Determine the [x, y] coordinate at the center of the cell enclosing the given text.  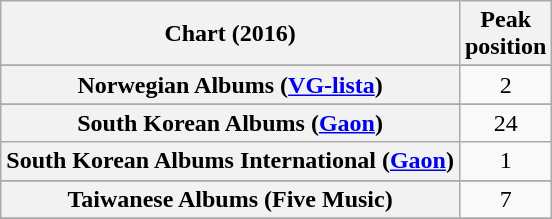
Taiwanese Albums (Five Music) [230, 199]
7 [505, 199]
24 [505, 123]
2 [505, 85]
Peak position [505, 34]
South Korean Albums International (Gaon) [230, 161]
Chart (2016) [230, 34]
1 [505, 161]
Norwegian Albums (VG-lista) [230, 85]
South Korean Albums (Gaon) [230, 123]
